Return the [X, Y] coordinate for the center point of the cell that contains the specified text.  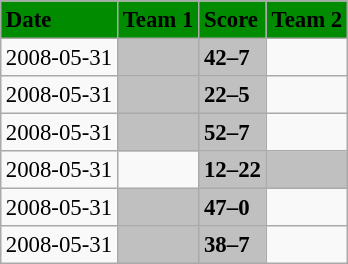
52–7 [233, 133]
Team 1 [158, 20]
38–7 [233, 245]
12–22 [233, 170]
Score [233, 20]
47–0 [233, 208]
Team 2 [306, 20]
Date [58, 20]
42–7 [233, 57]
22–5 [233, 95]
